Identify which cell holds the provided text, then report its [X, Y] central coordinate. 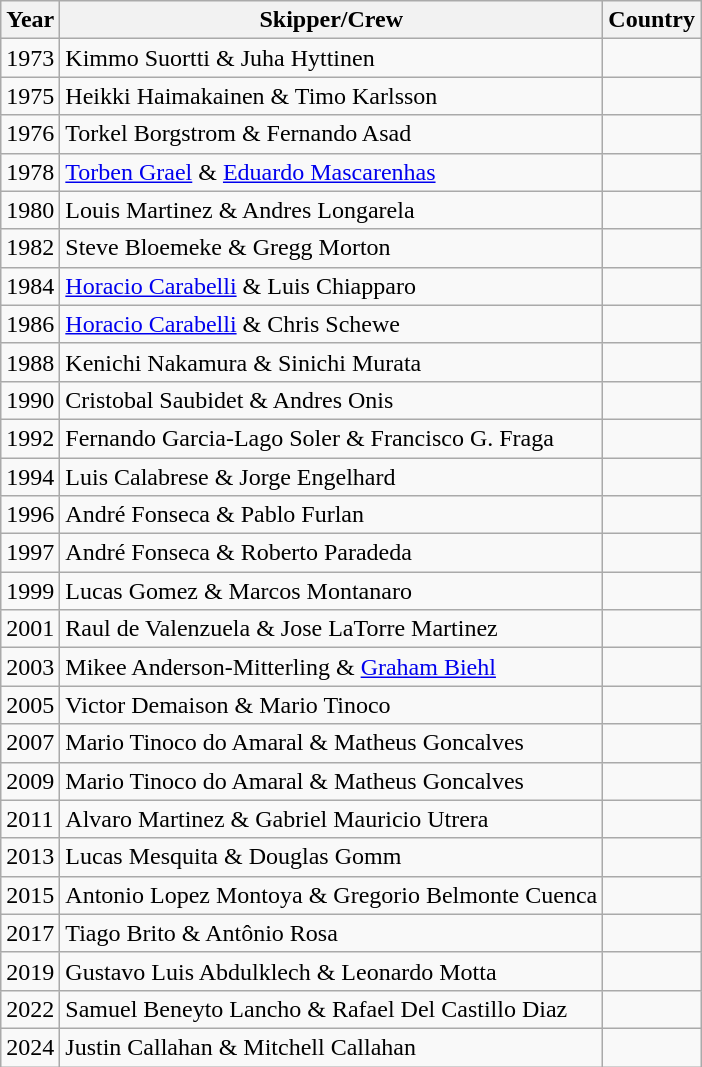
2024 [30, 1047]
Fernando Garcia-Lago Soler & Francisco G. Fraga [332, 438]
1976 [30, 134]
Gustavo Luis Abdulklech & Leonardo Motta [332, 971]
Antonio Lopez Montoya & Gregorio Belmonte Cuenca [332, 895]
1996 [30, 515]
Lucas Gomez & Marcos Montanaro [332, 591]
Heikki Haimakainen & Timo Karlsson [332, 96]
Victor Demaison & Mario Tinoco [332, 705]
1980 [30, 210]
2017 [30, 933]
Horacio Carabelli & Chris Schewe [332, 324]
Country [652, 20]
Torben Grael & Eduardo Mascarenhas [332, 172]
1997 [30, 553]
Raul de Valenzuela & Jose LaTorre Martinez [332, 629]
2013 [30, 857]
1984 [30, 286]
Kenichi Nakamura & Sinichi Murata [332, 362]
Torkel Borgstrom & Fernando Asad [332, 134]
2011 [30, 819]
2005 [30, 705]
2007 [30, 743]
Cristobal Saubidet & Andres Onis [332, 400]
2019 [30, 971]
1975 [30, 96]
Year [30, 20]
Luis Calabrese & Jorge Engelhard [332, 477]
1978 [30, 172]
Steve Bloemeke & Gregg Morton [332, 248]
2022 [30, 1009]
Samuel Beneyto Lancho & Rafael Del Castillo Diaz [332, 1009]
1999 [30, 591]
Tiago Brito & Antônio Rosa [332, 933]
Kimmo Suortti & Juha Hyttinen [332, 58]
1990 [30, 400]
1973 [30, 58]
2001 [30, 629]
2003 [30, 667]
Skipper/Crew [332, 20]
2015 [30, 895]
1992 [30, 438]
1986 [30, 324]
Horacio Carabelli & Luis Chiapparo [332, 286]
1982 [30, 248]
1994 [30, 477]
1988 [30, 362]
Alvaro Martinez & Gabriel Mauricio Utrera [332, 819]
André Fonseca & Pablo Furlan [332, 515]
André Fonseca & Roberto Paradeda [332, 553]
Mikee Anderson-Mitterling & Graham Biehl [332, 667]
2009 [30, 781]
Justin Callahan & Mitchell Callahan [332, 1047]
Louis Martinez & Andres Longarela [332, 210]
Lucas Mesquita & Douglas Gomm [332, 857]
